Scan for the cell matching the given text and deliver its (X, Y) coordinate at center. 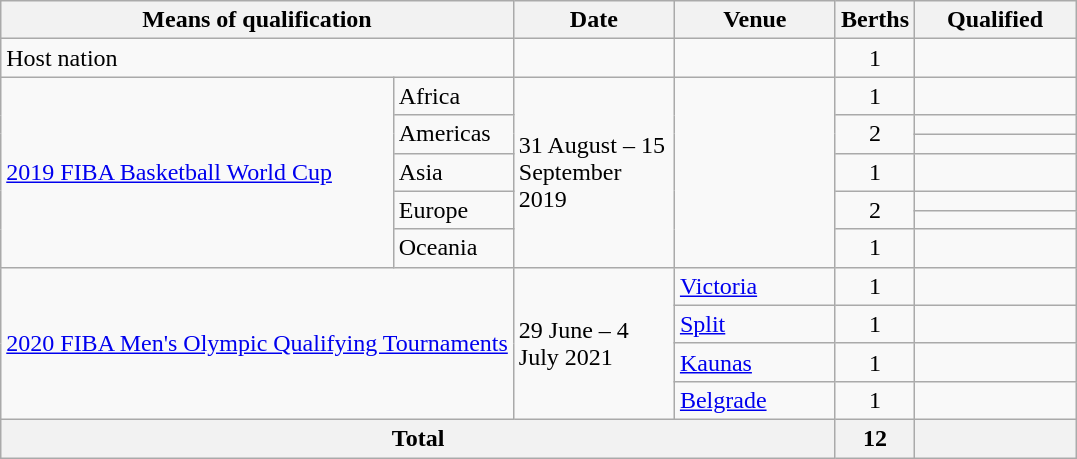
Kaunas (754, 362)
12 (874, 438)
Venue (754, 20)
Date (594, 20)
31 August – 15 September 2019 (594, 172)
Africa (453, 96)
Total (418, 438)
Qualified (996, 20)
Berths (874, 20)
Europe (453, 210)
Host nation (258, 58)
Split (754, 324)
Americas (453, 134)
Asia (453, 172)
29 June – 4 July 2021 (594, 343)
Oceania (453, 248)
2019 FIBA Basketball World Cup (197, 172)
Victoria (754, 286)
2020 FIBA Men's Olympic Qualifying Tournaments (258, 343)
Belgrade (754, 400)
Means of qualification (258, 20)
